For the text-containing cell, return its midpoint in (X, Y) coordinate format. 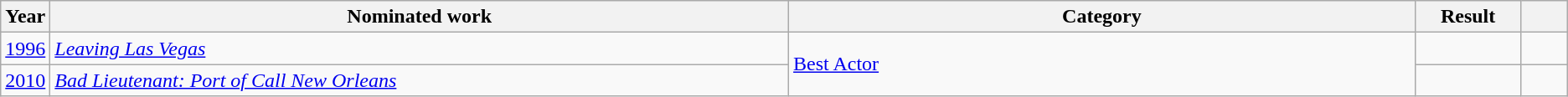
Category (1102, 17)
Leaving Las Vegas (420, 48)
Nominated work (420, 17)
Best Actor (1102, 64)
Year (25, 17)
1996 (25, 48)
2010 (25, 80)
Bad Lieutenant: Port of Call New Orleans (420, 80)
Result (1467, 17)
